Search for the cell housing the specified text and yield its (x, y) center coordinate. 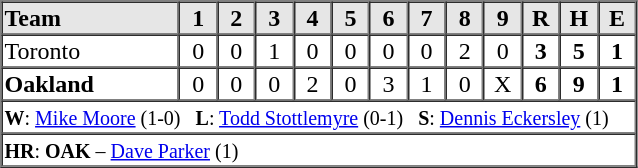
8 (465, 18)
Team (91, 18)
E (617, 18)
H (579, 18)
4 (312, 18)
7 (427, 18)
X (503, 84)
W: Mike Moore (1-0) L: Todd Stottlemyre (0-1) S: Dennis Eckersley (1) (319, 116)
Toronto (91, 50)
R (541, 18)
Oakland (91, 84)
HR: OAK – Dave Parker (1) (319, 150)
